Output the [x, y] coordinate of the center of the cell containing the given text.  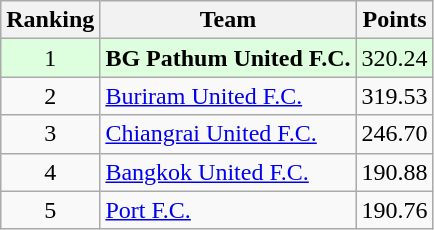
4 [50, 172]
319.53 [394, 96]
Buriram United F.C. [228, 96]
2 [50, 96]
Bangkok United F.C. [228, 172]
Chiangrai United F.C. [228, 134]
1 [50, 58]
Points [394, 20]
5 [50, 210]
190.76 [394, 210]
3 [50, 134]
190.88 [394, 172]
246.70 [394, 134]
BG Pathum United F.C. [228, 58]
Team [228, 20]
320.24 [394, 58]
Port F.C. [228, 210]
Ranking [50, 20]
